Identify which cell holds the provided text, then report its (X, Y) central coordinate. 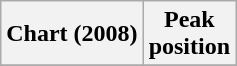
Peakposition (189, 34)
Chart (2008) (72, 34)
